Capture the cell that displays the provided text and extract its [x, y] central coordinate. 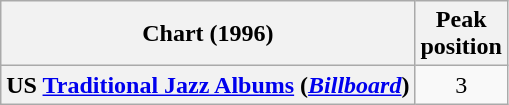
Chart (1996) [208, 34]
3 [461, 85]
US Traditional Jazz Albums (Billboard) [208, 85]
Peakposition [461, 34]
